Find where the given text appears and provide that cell's center as (X, Y) coordinate. 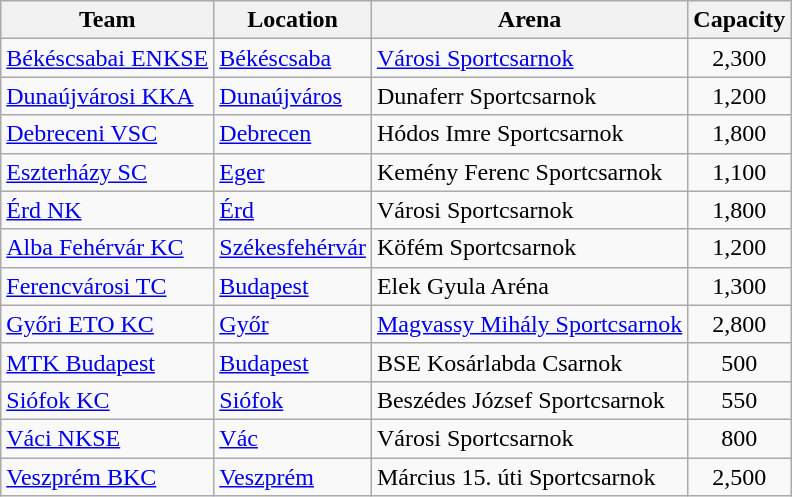
MTK Budapest (108, 362)
Beszédes József Sportcsarnok (529, 400)
2,800 (740, 324)
Dunaújvárosi KKA (108, 96)
Eszterházy SC (108, 172)
Alba Fehérvár KC (108, 248)
Békéscsaba (293, 58)
Érd (293, 210)
Kemény Ferenc Sportcsarnok (529, 172)
2,300 (740, 58)
Magvassy Mihály Sportcsarnok (529, 324)
Dunaferr Sportcsarnok (529, 96)
Veszprém BKC (108, 477)
1,100 (740, 172)
800 (740, 438)
Székesfehérvár (293, 248)
Elek Gyula Aréna (529, 286)
Debreceni VSC (108, 134)
Győri ETO KC (108, 324)
Március 15. úti Sportcsarnok (529, 477)
Dunaújváros (293, 96)
Köfém Sportcsarnok (529, 248)
Debrecen (293, 134)
550 (740, 400)
Váci NKSE (108, 438)
Siófok (293, 400)
500 (740, 362)
Vác (293, 438)
Location (293, 20)
1,300 (740, 286)
Veszprém (293, 477)
Team (108, 20)
Siófok KC (108, 400)
Ferencvárosi TC (108, 286)
Arena (529, 20)
Érd NK (108, 210)
Győr (293, 324)
Eger (293, 172)
2,500 (740, 477)
Békéscsabai ENKSE (108, 58)
Hódos Imre Sportcsarnok (529, 134)
Capacity (740, 20)
BSE Kosárlabda Csarnok (529, 362)
